Determine the [X, Y] coordinate at the center of the cell enclosing the given text.  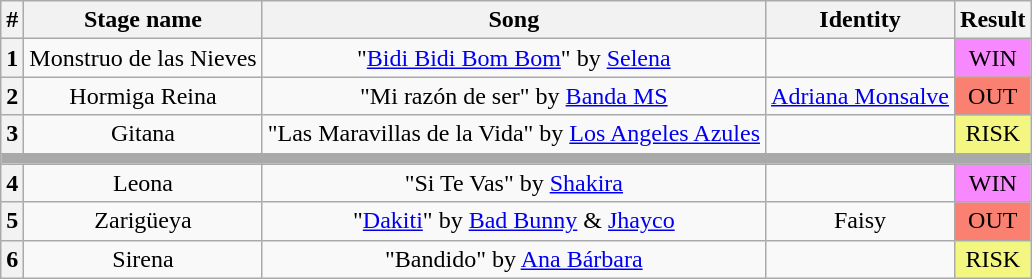
Identity [860, 20]
"Bandido" by Ana Bárbara [514, 259]
Result [993, 20]
Gitana [143, 134]
5 [12, 221]
Leona [143, 183]
# [12, 20]
"Dakiti" by Bad Bunny & Jhayco [514, 221]
"Las Maravillas de la Vida" by Los Angeles Azules [514, 134]
Monstruo de las Nieves [143, 58]
6 [12, 259]
Stage name [143, 20]
"Bidi Bidi Bom Bom" by Selena [514, 58]
2 [12, 96]
"Si Te Vas" by Shakira [514, 183]
"Mi razón de ser" by Banda MS [514, 96]
4 [12, 183]
Sirena [143, 259]
Hormiga Reina [143, 96]
3 [12, 134]
1 [12, 58]
Adriana Monsalve [860, 96]
Faisy [860, 221]
Song [514, 20]
Zarigüeya [143, 221]
